Find where the given text appears and provide that cell's center as (x, y) coordinate. 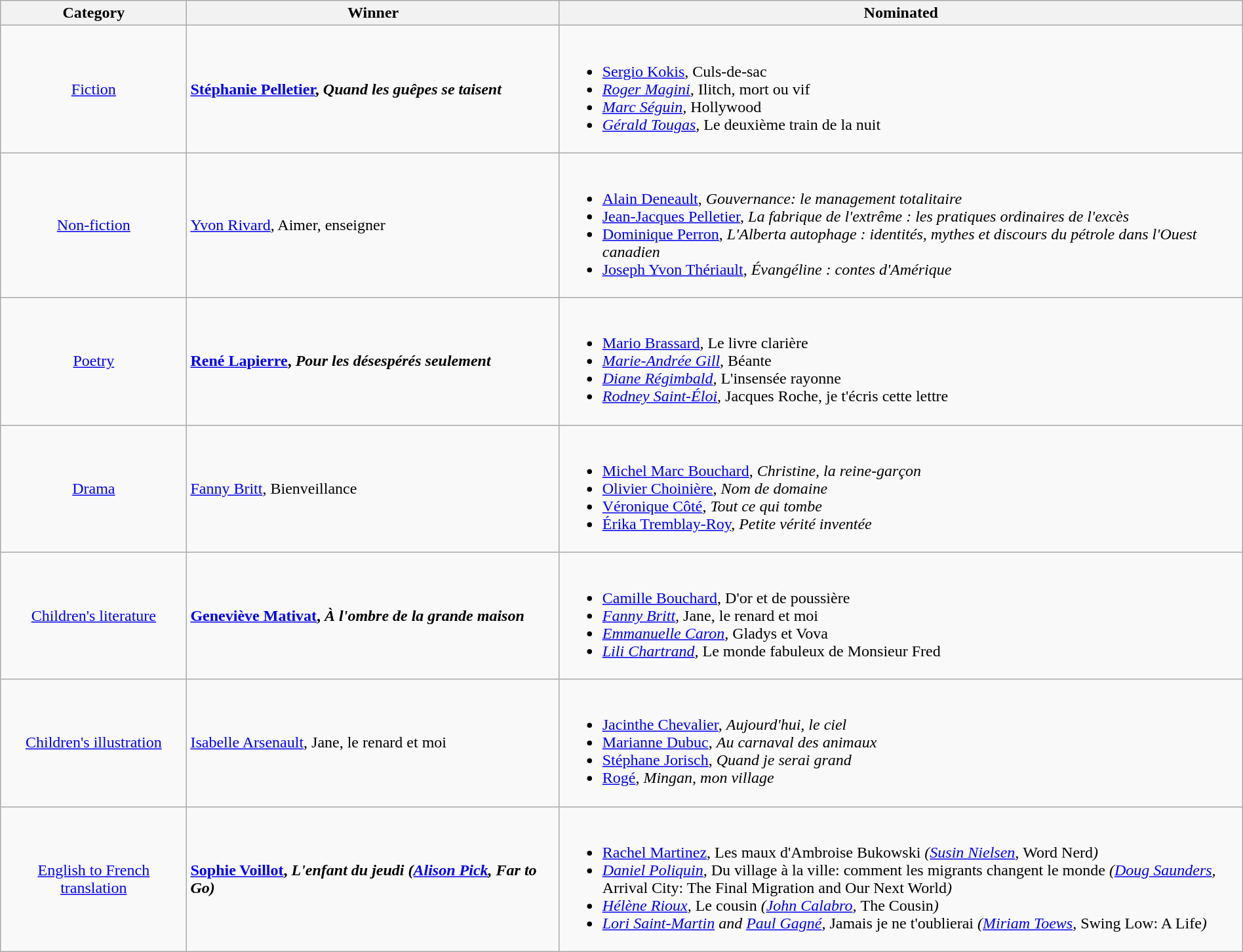
Non-fiction (94, 226)
Yvon Rivard, Aimer, enseigner (373, 226)
Children's literature (94, 616)
Stéphanie Pelletier, Quand les guêpes se taisent (373, 89)
Winner (373, 13)
Fiction (94, 89)
René Lapierre, Pour les désespérés seulement (373, 361)
Nominated (901, 13)
Category (94, 13)
Poetry (94, 361)
Sergio Kokis, Culs-de-sacRoger Magini, Ilitch, mort ou vifMarc Séguin, HollywoodGérald Tougas, Le deuxième train de la nuit (901, 89)
Children's illustration (94, 743)
Jacinthe Chevalier, Aujourd'hui, le cielMarianne Dubuc, Au carnaval des animauxStéphane Jorisch, Quand je serai grandRogé, Mingan, mon village (901, 743)
Isabelle Arsenault, Jane, le renard et moi (373, 743)
Sophie Voillot, L'enfant du jeudi (Alison Pick, Far to Go) (373, 879)
Drama (94, 488)
English to French translation (94, 879)
Geneviève Mativat, À l'ombre de la grande maison (373, 616)
Fanny Britt, Bienveillance (373, 488)
